Output the [x, y] coordinate of the center of the cell containing the given text.  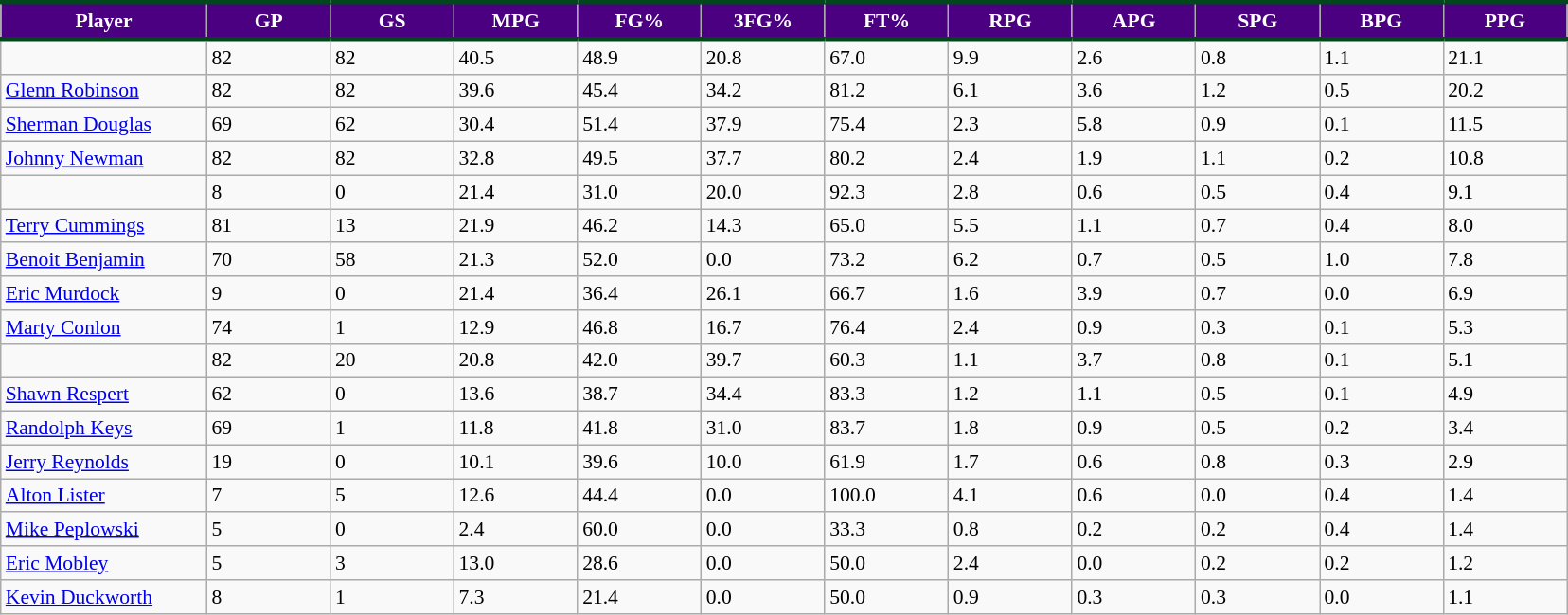
10.1 [517, 462]
42.0 [640, 360]
3.6 [1134, 91]
1.7 [1011, 462]
36.4 [640, 293]
34.4 [763, 395]
PPG [1506, 21]
21.1 [1506, 57]
5.3 [1506, 327]
Eric Murdock [104, 293]
9.1 [1506, 192]
49.5 [640, 159]
30.4 [517, 125]
41.8 [640, 429]
12.6 [517, 496]
9.9 [1011, 57]
13.6 [517, 395]
1.9 [1134, 159]
GS [392, 21]
6.9 [1506, 293]
40.5 [517, 57]
45.4 [640, 91]
MPG [517, 21]
3 [392, 563]
Jerry Reynolds [104, 462]
65.0 [886, 226]
66.7 [886, 293]
2.9 [1506, 462]
28.6 [640, 563]
10.0 [763, 462]
20.0 [763, 192]
APG [1134, 21]
46.8 [640, 327]
39.7 [763, 360]
37.9 [763, 125]
67.0 [886, 57]
3.4 [1506, 429]
8.0 [1506, 226]
2.6 [1134, 57]
1.8 [1011, 429]
4.1 [1011, 496]
Sherman Douglas [104, 125]
Terry Cummings [104, 226]
60.0 [640, 530]
74 [269, 327]
3.7 [1134, 360]
BPG [1382, 21]
92.3 [886, 192]
19 [269, 462]
12.9 [517, 327]
Benoit Benjamin [104, 260]
6.1 [1011, 91]
SPG [1257, 21]
100.0 [886, 496]
Johnny Newman [104, 159]
FG% [640, 21]
76.4 [886, 327]
Shawn Respert [104, 395]
44.4 [640, 496]
Marty Conlon [104, 327]
21.9 [517, 226]
4.9 [1506, 395]
34.2 [763, 91]
75.4 [886, 125]
Glenn Robinson [104, 91]
1.6 [1011, 293]
60.3 [886, 360]
81.2 [886, 91]
70 [269, 260]
16.7 [763, 327]
80.2 [886, 159]
2.3 [1011, 125]
3.9 [1134, 293]
7.8 [1506, 260]
81 [269, 226]
RPG [1011, 21]
5.1 [1506, 360]
20.2 [1506, 91]
Player [104, 21]
7 [269, 496]
51.4 [640, 125]
11.8 [517, 429]
2.8 [1011, 192]
13.0 [517, 563]
1.0 [1382, 260]
20 [392, 360]
Eric Mobley [104, 563]
46.2 [640, 226]
14.3 [763, 226]
52.0 [640, 260]
7.3 [517, 597]
38.7 [640, 395]
6.2 [1011, 260]
21.3 [517, 260]
61.9 [886, 462]
83.3 [886, 395]
5.8 [1134, 125]
5.5 [1011, 226]
Randolph Keys [104, 429]
33.3 [886, 530]
26.1 [763, 293]
48.9 [640, 57]
Kevin Duckworth [104, 597]
83.7 [886, 429]
32.8 [517, 159]
Mike Peplowski [104, 530]
37.7 [763, 159]
9 [269, 293]
73.2 [886, 260]
3FG% [763, 21]
Alton Lister [104, 496]
58 [392, 260]
GP [269, 21]
11.5 [1506, 125]
FT% [886, 21]
10.8 [1506, 159]
13 [392, 226]
